Output the (x, y) coordinate of the center of the cell containing the given text.  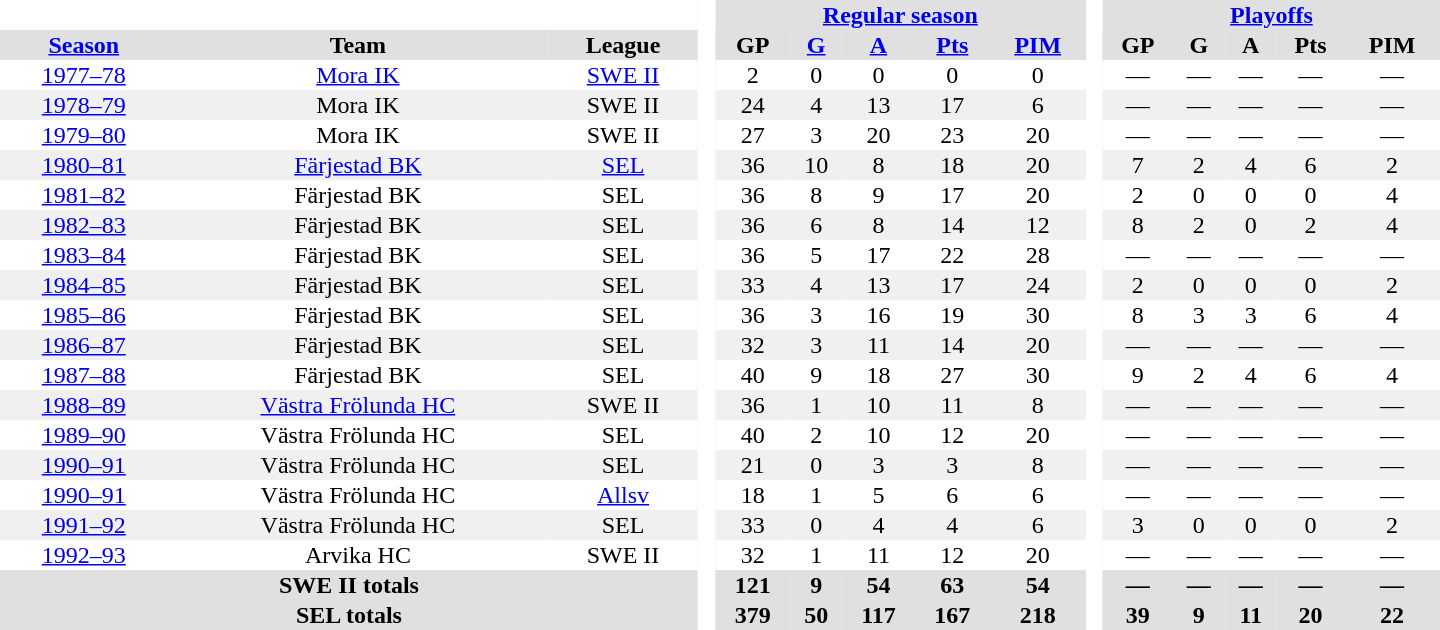
379 (752, 615)
21 (752, 465)
Regular season (900, 15)
1987–88 (84, 375)
1982–83 (84, 225)
50 (816, 615)
1981–82 (84, 195)
1989–90 (84, 435)
167 (952, 615)
1979–80 (84, 135)
63 (952, 585)
Team (358, 45)
1988–89 (84, 405)
117 (878, 615)
SWE II totals (349, 585)
1985–86 (84, 315)
1991–92 (84, 525)
28 (1038, 255)
1992–93 (84, 555)
218 (1038, 615)
Allsv (623, 495)
121 (752, 585)
7 (1138, 165)
1984–85 (84, 285)
39 (1138, 615)
16 (878, 315)
19 (952, 315)
1978–79 (84, 105)
1986–87 (84, 345)
Arvika HC (358, 555)
23 (952, 135)
1980–81 (84, 165)
Season (84, 45)
SEL totals (349, 615)
1977–78 (84, 75)
League (623, 45)
1983–84 (84, 255)
Playoffs (1272, 15)
